Return the (x, y) coordinate for the center point of the cell that contains the specified text.  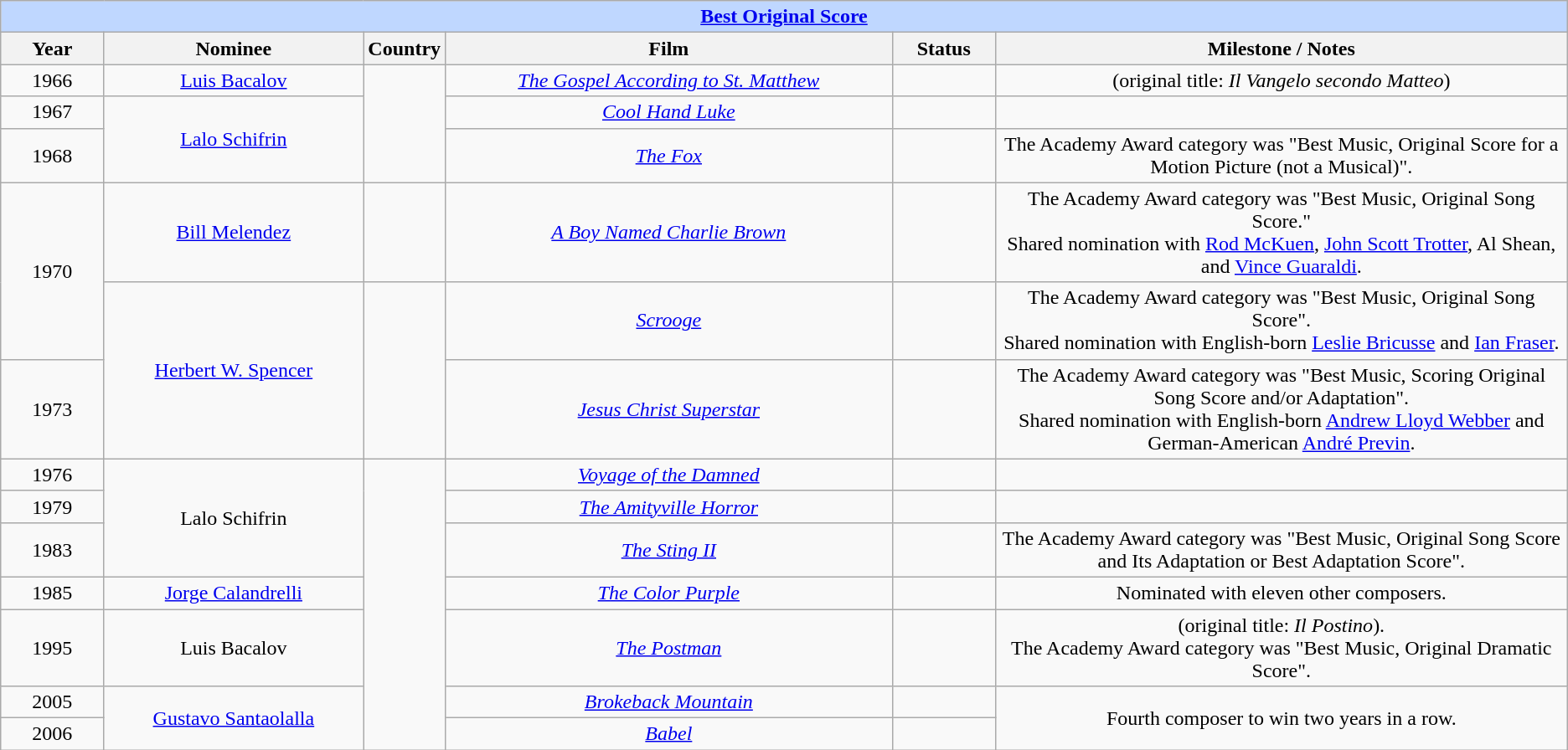
The Academy Award category was "Best Music, Original Song Score".Shared nomination with English-born Leslie Bricusse and Ian Fraser. (1282, 321)
Best Original Score (784, 17)
(original title: Il Vangelo secondo Matteo) (1282, 80)
Herbert W. Spencer (234, 370)
The Academy Award category was "Best Music, Original Song Score and Its Adaptation or Best Adaptation Score". (1282, 549)
Milestone / Notes (1282, 49)
The Academy Award category was "Best Music, Original Score for a Motion Picture (not a Musical)". (1282, 156)
Year (52, 49)
1967 (52, 112)
Babel (669, 734)
1973 (52, 408)
Nominee (234, 49)
Country (405, 49)
1985 (52, 593)
Scrooge (669, 321)
The Gospel According to St. Matthew (669, 80)
1966 (52, 80)
(original title: Il Postino).The Academy Award category was "Best Music, Original Dramatic Score". (1282, 648)
2005 (52, 702)
The Sting II (669, 549)
1968 (52, 156)
1995 (52, 648)
1976 (52, 475)
Cool Hand Luke (669, 112)
Bill Melendez (234, 233)
Status (943, 49)
The Amityville Horror (669, 506)
The Color Purple (669, 593)
Jesus Christ Superstar (669, 408)
The Postman (669, 648)
The Academy Award category was "Best Music, Original Song Score."Shared nomination with Rod McKuen, John Scott Trotter, Al Shean, and Vince Guaraldi. (1282, 233)
Film (669, 49)
A Boy Named Charlie Brown (669, 233)
1970 (52, 271)
1979 (52, 506)
The Fox (669, 156)
2006 (52, 734)
Brokeback Mountain (669, 702)
Nominated with eleven other composers. (1282, 593)
Jorge Calandrelli (234, 593)
1983 (52, 549)
Fourth composer to win two years in a row. (1282, 718)
Gustavo Santaolalla (234, 718)
Voyage of the Damned (669, 475)
